Detect which cell encompasses the target text, then output its (X, Y) center coordinate. 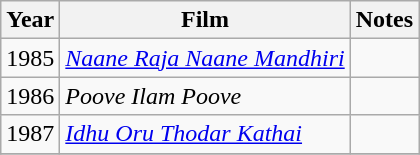
Year (30, 20)
Poove Ilam Poove (205, 96)
Naane Raja Naane Mandhiri (205, 58)
1986 (30, 96)
1985 (30, 58)
Film (205, 20)
Idhu Oru Thodar Kathai (205, 134)
1987 (30, 134)
Notes (384, 20)
